Search for the cell housing the specified text and yield its [X, Y] center coordinate. 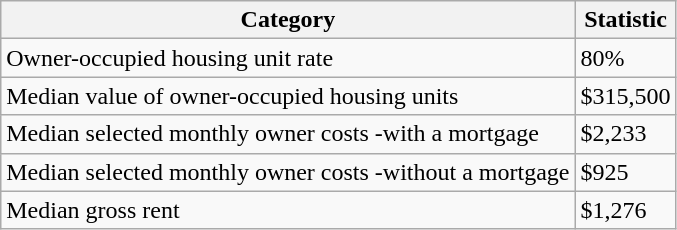
$315,500 [626, 96]
Owner-occupied housing unit rate [288, 58]
Median selected monthly owner costs -without a mortgage [288, 172]
Statistic [626, 20]
$925 [626, 172]
$2,233 [626, 134]
80% [626, 58]
$1,276 [626, 210]
Median gross rent [288, 210]
Category [288, 20]
Median selected monthly owner costs -with a mortgage [288, 134]
Median value of owner-occupied housing units [288, 96]
